Provide the (x, y) coordinate of the cell's center where the given text is located.  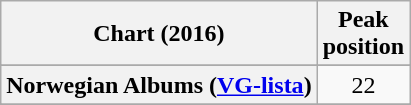
22 (363, 85)
Peak position (363, 34)
Chart (2016) (159, 34)
Norwegian Albums (VG-lista) (159, 85)
